Return the [x, y] coordinate for the center point of the cell that contains the specified text.  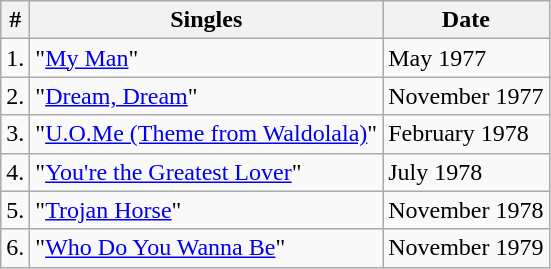
2. [16, 96]
July 1978 [466, 172]
# [16, 20]
5. [16, 210]
4. [16, 172]
November 1977 [466, 96]
"Trojan Horse" [206, 210]
"U.O.Me (Theme from Waldolala)" [206, 134]
"My Man" [206, 58]
February 1978 [466, 134]
Singles [206, 20]
1. [16, 58]
November 1979 [466, 248]
"Dream, Dream" [206, 96]
3. [16, 134]
November 1978 [466, 210]
May 1977 [466, 58]
Date [466, 20]
6. [16, 248]
"Who Do You Wanna Be" [206, 248]
"You're the Greatest Lover" [206, 172]
